Return [X, Y] of the center of cell containing provided text 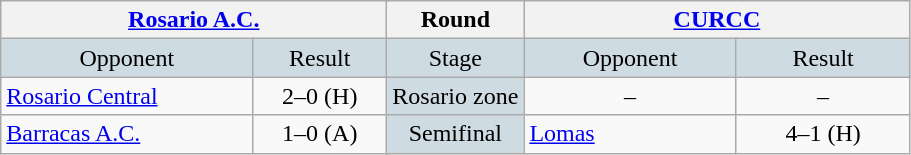
CURCC [717, 20]
Rosario zone [456, 96]
Semifinal [456, 134]
Round [456, 20]
Lomas [630, 134]
1–0 (A) [320, 134]
Stage [456, 58]
Rosario Central [127, 96]
4–1 (H) [823, 134]
Rosario A.C. [194, 20]
Barracas A.C. [127, 134]
2–0 (H) [320, 96]
